Extract the (X, Y) coordinate from the center of the cell holding the provided text.  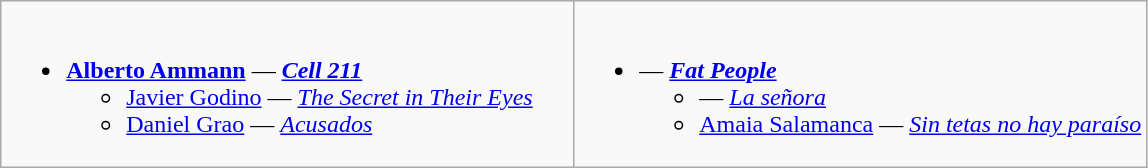
Alberto Ammann — Cell 211Javier Godino — The Secret in Their EyesDaniel Grao — Acusados (288, 84)
— Fat People — La señoraAmaia Salamanca — Sin tetas no hay paraíso (860, 84)
